Search for the cell housing the specified text and yield its [X, Y] center coordinate. 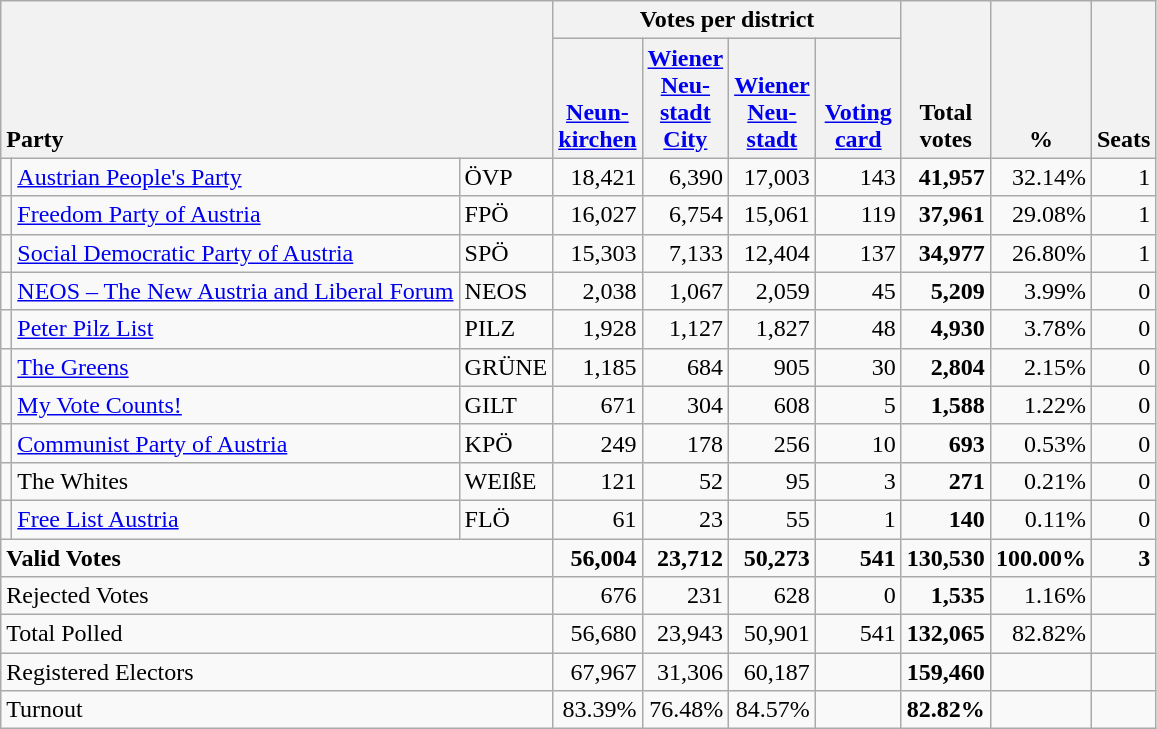
249 [598, 443]
Votes per district [728, 20]
37,961 [946, 215]
100.00% [1040, 557]
Freedom Party of Austria [236, 215]
55 [772, 519]
Rejected Votes [277, 596]
41,957 [946, 177]
60,187 [772, 672]
140 [946, 519]
676 [598, 596]
132,065 [946, 634]
Free List Austria [236, 519]
KPÖ [506, 443]
FPÖ [506, 215]
Turnout [277, 710]
693 [946, 443]
WienerNeu-stadt [772, 98]
2.15% [1040, 367]
95 [772, 481]
31,306 [686, 672]
6,754 [686, 215]
23 [686, 519]
0.21% [1040, 481]
3.78% [1040, 329]
FLÖ [506, 519]
1,127 [686, 329]
GILT [506, 405]
1,067 [686, 291]
1.22% [1040, 405]
16,027 [598, 215]
1.16% [1040, 596]
2,059 [772, 291]
18,421 [598, 177]
7,133 [686, 253]
23,943 [686, 634]
143 [858, 177]
1,827 [772, 329]
NEOS [506, 291]
45 [858, 291]
6,390 [686, 177]
5,209 [946, 291]
Communist Party of Austria [236, 443]
WienerNeu-stadtCity [686, 98]
1,928 [598, 329]
121 [598, 481]
Party [277, 80]
56,680 [598, 634]
1,588 [946, 405]
Registered Electors [277, 672]
Total Polled [277, 634]
SPÖ [506, 253]
My Vote Counts! [236, 405]
628 [772, 596]
61 [598, 519]
26.80% [1040, 253]
The Whites [236, 481]
5 [858, 405]
50,901 [772, 634]
Austrian People's Party [236, 177]
905 [772, 367]
76.48% [686, 710]
The Greens [236, 367]
Neun-kirchen [598, 98]
159,460 [946, 672]
% [1040, 80]
ÖVP [506, 177]
67,967 [598, 672]
32.14% [1040, 177]
Totalvotes [946, 80]
2,804 [946, 367]
23,712 [686, 557]
48 [858, 329]
83.39% [598, 710]
4,930 [946, 329]
256 [772, 443]
WEIßE [506, 481]
1,185 [598, 367]
Peter Pilz List [236, 329]
84.57% [772, 710]
15,303 [598, 253]
684 [686, 367]
671 [598, 405]
PILZ [506, 329]
34,977 [946, 253]
GRÜNE [506, 367]
271 [946, 481]
0.11% [1040, 519]
50,273 [772, 557]
29.08% [1040, 215]
119 [858, 215]
608 [772, 405]
Seats [1123, 80]
30 [858, 367]
15,061 [772, 215]
NEOS – The New Austria and Liberal Forum [236, 291]
0.53% [1040, 443]
137 [858, 253]
2,038 [598, 291]
1,535 [946, 596]
3.99% [1040, 291]
304 [686, 405]
12,404 [772, 253]
Social Democratic Party of Austria [236, 253]
56,004 [598, 557]
178 [686, 443]
10 [858, 443]
231 [686, 596]
Valid Votes [277, 557]
52 [686, 481]
130,530 [946, 557]
Votingcard [858, 98]
17,003 [772, 177]
